Return [x, y] of the center of cell containing provided text 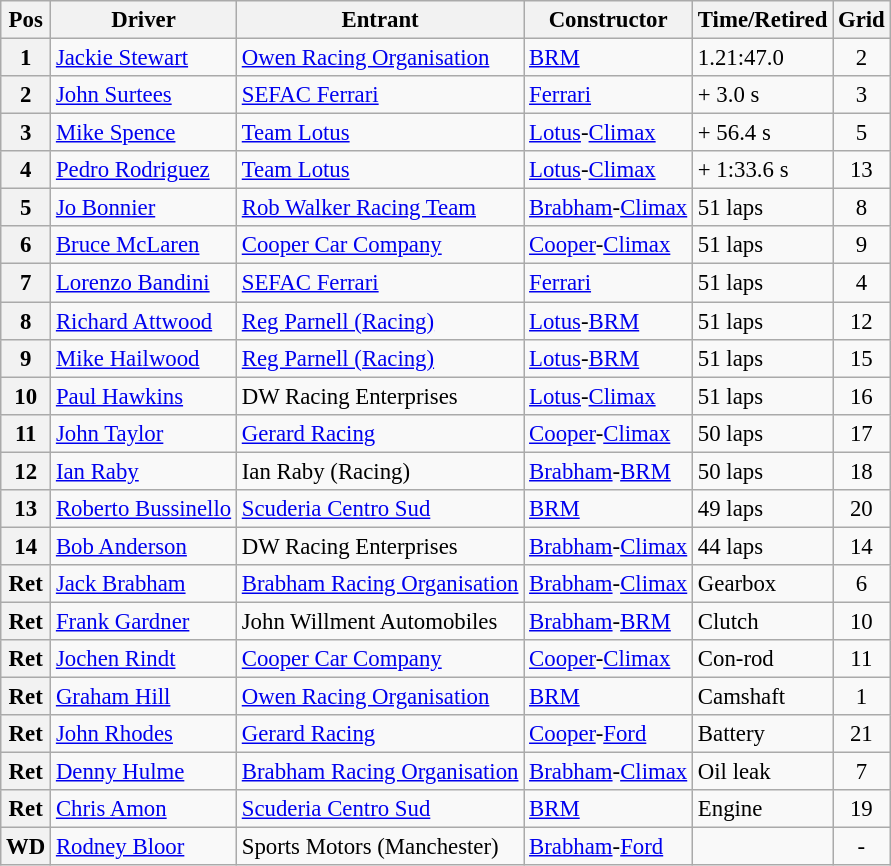
Rob Walker Racing Team [380, 208]
Mike Spence [144, 133]
Battery [763, 734]
20 [862, 509]
Frank Gardner [144, 621]
15 [862, 358]
Bruce McLaren [144, 245]
Paul Hawkins [144, 396]
Chris Amon [144, 809]
Rodney Bloor [144, 847]
John Taylor [144, 433]
Jackie Stewart [144, 58]
+ 3.0 s [763, 95]
Roberto Bussinello [144, 509]
Jack Brabham [144, 584]
Engine [763, 809]
Oil leak [763, 772]
+ 1:33.6 s [763, 170]
19 [862, 809]
- [862, 847]
Time/Retired [763, 20]
Mike Hailwood [144, 358]
Sports Motors (Manchester) [380, 847]
John Surtees [144, 95]
21 [862, 734]
Ian Raby (Racing) [380, 471]
Cooper-Ford [608, 734]
+ 56.4 s [763, 133]
WD [26, 847]
Camshaft [763, 697]
49 laps [763, 509]
44 laps [763, 546]
1.21:47.0 [763, 58]
John Rhodes [144, 734]
Graham Hill [144, 697]
Con-rod [763, 659]
Denny Hulme [144, 772]
Driver [144, 20]
Constructor [608, 20]
Lorenzo Bandini [144, 283]
Pos [26, 20]
18 [862, 471]
Clutch [763, 621]
Richard Attwood [144, 321]
Grid [862, 20]
Brabham-Ford [608, 847]
Pedro Rodriguez [144, 170]
16 [862, 396]
Jo Bonnier [144, 208]
Ian Raby [144, 471]
Gearbox [763, 584]
John Willment Automobiles [380, 621]
Bob Anderson [144, 546]
Entrant [380, 20]
Jochen Rindt [144, 659]
17 [862, 433]
